Pinpoint the cell where the given text exists, returning its [X, Y] midpoint coordinate. 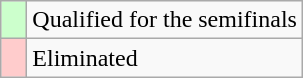
Qualified for the semifinals [165, 20]
Eliminated [165, 58]
